Return the (x, y) coordinate for the center point of the cell that contains the specified text.  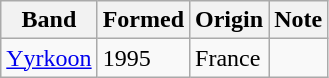
France (230, 58)
Origin (230, 20)
Note (298, 20)
Band (49, 20)
Yyrkoon (49, 58)
Formed (143, 20)
1995 (143, 58)
